Return [X, Y] of the center of cell containing provided text 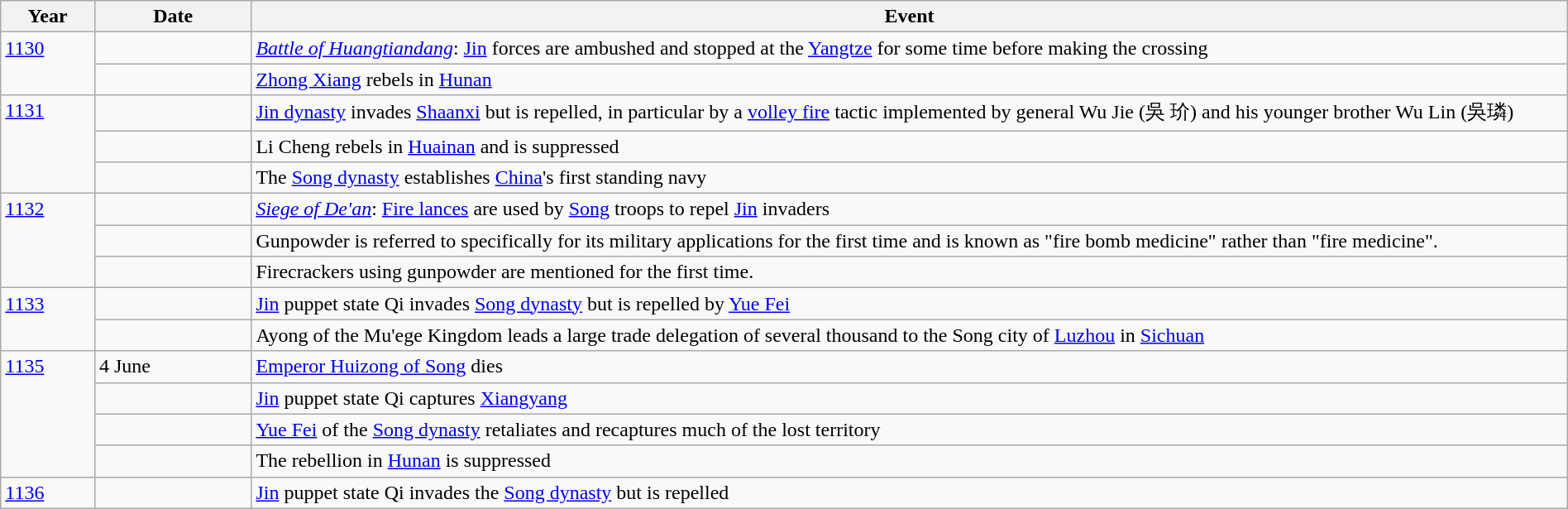
Jin puppet state Qi invades Song dynasty but is repelled by Yue Fei [910, 304]
Siege of De'an: Fire lances are used by Song troops to repel Jin invaders [910, 209]
Firecrackers using gunpowder are mentioned for the first time. [910, 272]
Year [48, 17]
Battle of Huangtiandang: Jin forces are ambushed and stopped at the Yangtze for some time before making the crossing [910, 48]
Jin puppet state Qi captures Xiangyang [910, 398]
1132 [48, 241]
The rebellion in Hunan is suppressed [910, 461]
Date [172, 17]
Zhong Xiang rebels in Hunan [910, 79]
Jin puppet state Qi invades the Song dynasty but is repelled [910, 492]
1133 [48, 319]
Yue Fei of the Song dynasty retaliates and recaptures much of the lost territory [910, 430]
1131 [48, 144]
The Song dynasty establishes China's first standing navy [910, 178]
Emperor Huizong of Song dies [910, 367]
1135 [48, 414]
Ayong of the Mu'ege Kingdom leads a large trade delegation of several thousand to the Song city of Luzhou in Sichuan [910, 335]
1136 [48, 492]
Event [910, 17]
4 June [172, 367]
1130 [48, 64]
Li Cheng rebels in Huainan and is suppressed [910, 146]
